Scan for the cell matching the given text and deliver its [x, y] coordinate at center. 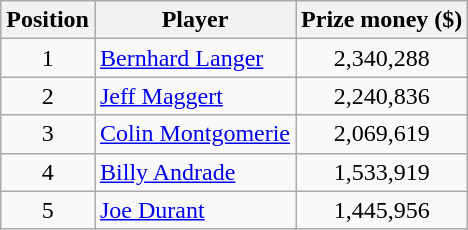
3 [48, 134]
2 [48, 96]
Jeff Maggert [194, 96]
2,340,288 [382, 58]
Bernhard Langer [194, 58]
Billy Andrade [194, 172]
1,445,956 [382, 210]
1 [48, 58]
2,069,619 [382, 134]
Player [194, 20]
1,533,919 [382, 172]
4 [48, 172]
Joe Durant [194, 210]
5 [48, 210]
Prize money ($) [382, 20]
2,240,836 [382, 96]
Position [48, 20]
Colin Montgomerie [194, 134]
